Capture the cell that displays the provided text and extract its (x, y) central coordinate. 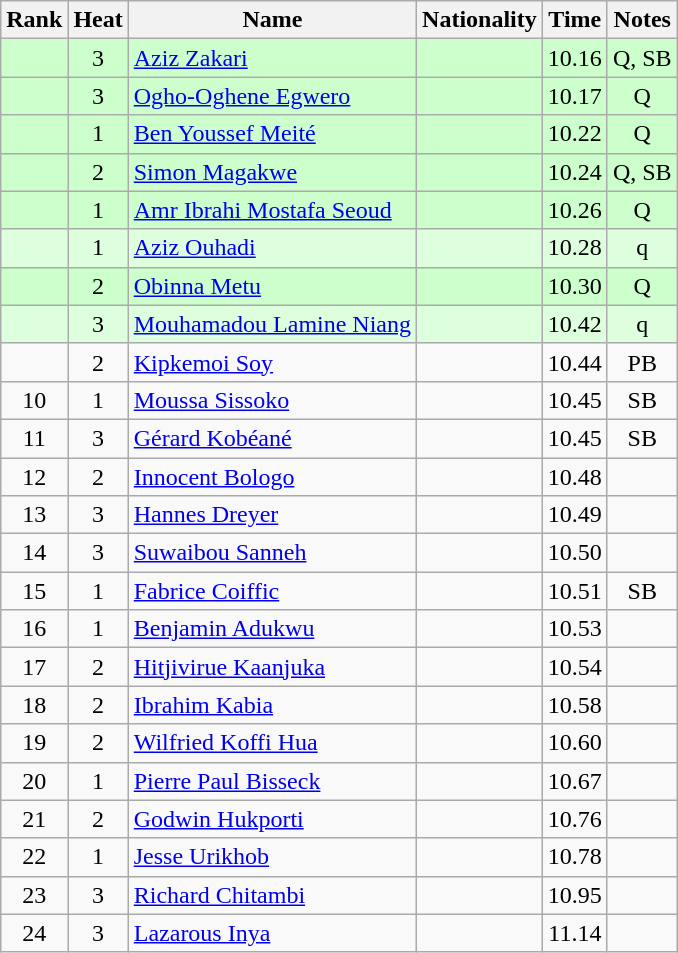
Godwin Hukporti (272, 819)
10.30 (574, 286)
Obinna Metu (272, 286)
Ibrahim Kabia (272, 705)
11 (34, 438)
10.48 (574, 477)
15 (34, 591)
10.53 (574, 629)
17 (34, 667)
10.44 (574, 362)
Jesse Urikhob (272, 857)
Nationality (480, 20)
Hitjivirue Kaanjuka (272, 667)
Ogho-Oghene Egwero (272, 96)
10 (34, 400)
Hannes Dreyer (272, 515)
19 (34, 743)
Wilfried Koffi Hua (272, 743)
Moussa Sissoko (272, 400)
Suwaibou Sanneh (272, 553)
10.42 (574, 324)
Fabrice Coiffic (272, 591)
10.17 (574, 96)
16 (34, 629)
Simon Magakwe (272, 172)
18 (34, 705)
22 (34, 857)
10.22 (574, 134)
Rank (34, 20)
14 (34, 553)
10.58 (574, 705)
10.54 (574, 667)
Mouhamadou Lamine Niang (272, 324)
Heat (98, 20)
Kipkemoi Soy (272, 362)
10.16 (574, 58)
10.51 (574, 591)
10.28 (574, 248)
10.95 (574, 895)
20 (34, 781)
10.67 (574, 781)
Benjamin Adukwu (272, 629)
13 (34, 515)
10.78 (574, 857)
12 (34, 477)
10.76 (574, 819)
Aziz Ouhadi (272, 248)
Amr Ibrahi Mostafa Seoud (272, 210)
Pierre Paul Bisseck (272, 781)
24 (34, 933)
Lazarous Inya (272, 933)
10.50 (574, 553)
Notes (642, 20)
23 (34, 895)
10.24 (574, 172)
10.60 (574, 743)
Gérard Kobéané (272, 438)
Richard Chitambi (272, 895)
11.14 (574, 933)
21 (34, 819)
10.26 (574, 210)
Ben Youssef Meité (272, 134)
Time (574, 20)
Aziz Zakari (272, 58)
PB (642, 362)
Name (272, 20)
Innocent Bologo (272, 477)
10.49 (574, 515)
